Find where the given text appears and provide that cell's center as [x, y] coordinate. 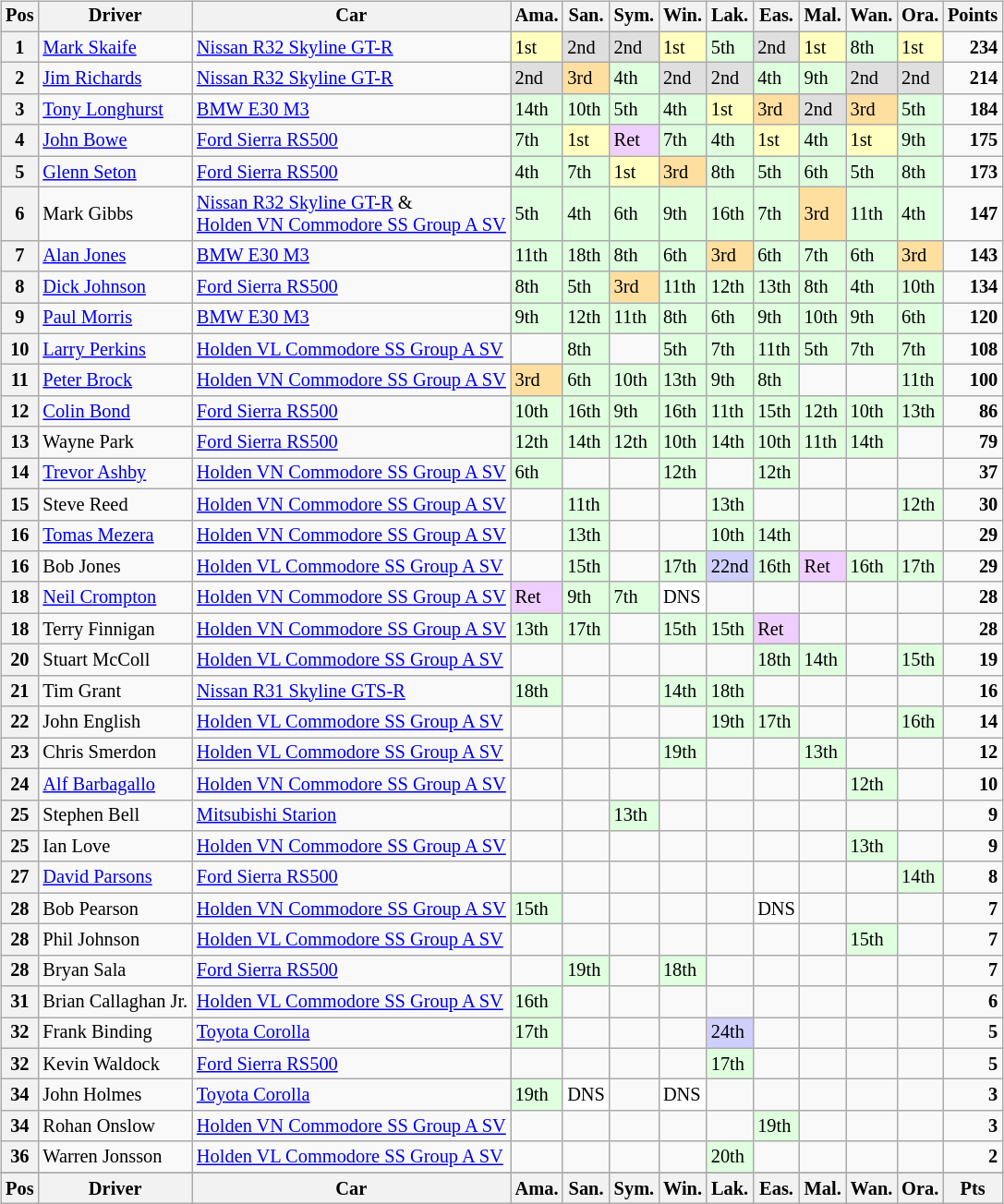
120 [973, 319]
Peter Brock [115, 380]
Stephen Bell [115, 815]
37 [973, 474]
John Holmes [115, 1095]
Chris Smerdon [115, 753]
Mark Gibbs [115, 214]
15 [19, 504]
Nissan R32 Skyline GT-R & Holden VN Commodore SS Group A SV [351, 214]
147 [973, 214]
Bob Jones [115, 567]
Mitsubishi Starion [351, 815]
John English [115, 722]
Ian Love [115, 847]
Mark Skaife [115, 47]
214 [973, 78]
108 [973, 349]
24 [19, 784]
Jim Richards [115, 78]
24th [730, 1033]
Alf Barbagallo [115, 784]
Colin Bond [115, 412]
Bob Pearson [115, 909]
Tim Grant [115, 691]
John Bowe [115, 140]
134 [973, 287]
Points [973, 17]
21 [19, 691]
Glenn Seton [115, 172]
Wayne Park [115, 442]
Tony Longhurst [115, 110]
Kevin Waldock [115, 1064]
1 [19, 47]
19 [973, 660]
23 [19, 753]
143 [973, 256]
22 [19, 722]
Paul Morris [115, 319]
27 [19, 877]
Frank Binding [115, 1033]
Larry Perkins [115, 349]
Bryan Sala [115, 970]
22nd [730, 567]
184 [973, 110]
11 [19, 380]
20th [730, 1157]
Dick Johnson [115, 287]
Rohan Onslow [115, 1126]
79 [973, 442]
Phil Johnson [115, 940]
Terry Finnigan [115, 629]
Nissan R31 Skyline GTS-R [351, 691]
173 [973, 172]
234 [973, 47]
Trevor Ashby [115, 474]
86 [973, 412]
4 [19, 140]
David Parsons [115, 877]
Brian Callaghan Jr. [115, 1002]
175 [973, 140]
100 [973, 380]
Steve Reed [115, 504]
Alan Jones [115, 256]
Warren Jonsson [115, 1157]
20 [19, 660]
30 [973, 504]
Tomas Mezera [115, 536]
Neil Crompton [115, 597]
13 [19, 442]
36 [19, 1157]
Pts [973, 1188]
31 [19, 1002]
Stuart McColl [115, 660]
